Locate the cell with the specified text and output its [X, Y] center coordinate. 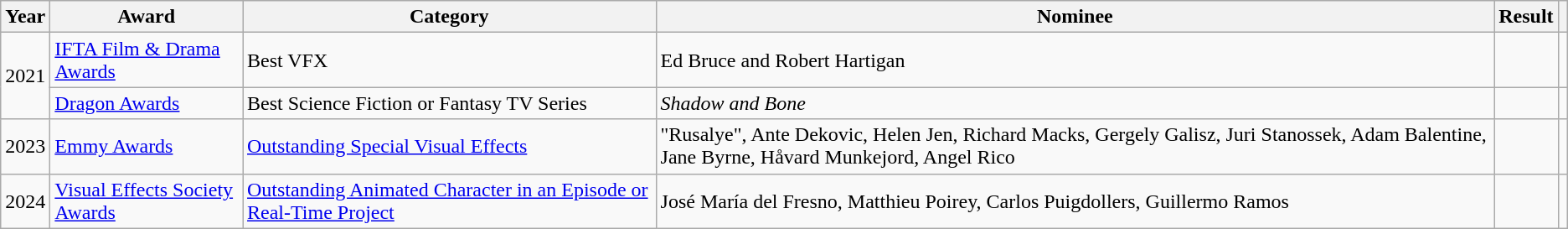
2024 [25, 201]
Best Science Fiction or Fantasy TV Series [450, 103]
"Rusalye", Ante Dekovic, Helen Jen, Richard Macks, Gergely Galisz, Juri Stanossek, Adam Balentine, Jane Byrne, Håvard Munkejord, Angel Rico [1075, 146]
Visual Effects Society Awards [147, 201]
Category [450, 17]
Nominee [1075, 17]
2021 [25, 75]
Emmy Awards [147, 146]
Outstanding Special Visual Effects [450, 146]
Best VFX [450, 60]
IFTA Film & Drama Awards [147, 60]
Dragon Awards [147, 103]
Year [25, 17]
Outstanding Animated Character in an Episode or Real-Time Project [450, 201]
José María del Fresno, Matthieu Poirey, Carlos Puigdollers, Guillermo Ramos [1075, 201]
Shadow and Bone [1075, 103]
2023 [25, 146]
Result [1526, 17]
Award [147, 17]
Ed Bruce and Robert Hartigan [1075, 60]
